From the cell containing the given text, extract its center point as (x, y) coordinate. 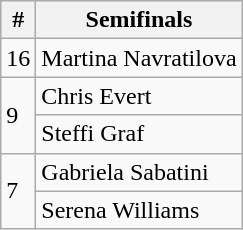
16 (18, 58)
Semifinals (139, 20)
# (18, 20)
Chris Evert (139, 96)
Steffi Graf (139, 134)
Martina Navratilova (139, 58)
7 (18, 191)
9 (18, 115)
Gabriela Sabatini (139, 172)
Serena Williams (139, 210)
